Scan for the cell matching the given text and deliver its [x, y] coordinate at center. 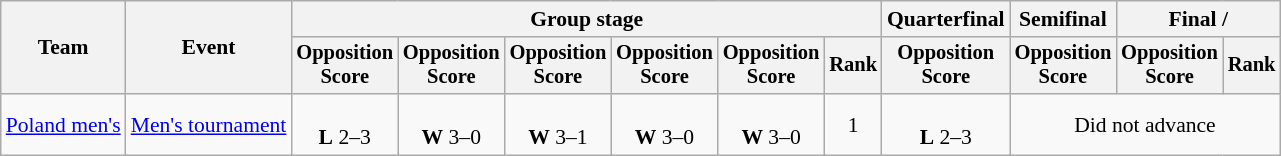
W 3–1 [558, 124]
Did not advance [1146, 124]
Men's tournament [209, 124]
Semifinal [1064, 19]
Quarterfinal [946, 19]
Final / [1198, 19]
1 [853, 124]
Poland men's [64, 124]
Group stage [586, 19]
Event [209, 48]
Team [64, 48]
